Search for the cell housing the specified text and yield its (x, y) center coordinate. 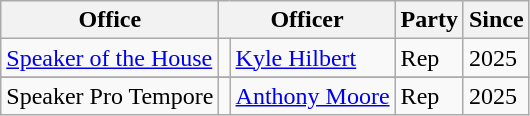
Office (110, 20)
Speaker Pro Tempore (110, 96)
Speaker of the House (110, 58)
Anthony Moore (312, 96)
Officer (307, 20)
Since (496, 20)
Party (429, 20)
Kyle Hilbert (312, 58)
